Determine the [X, Y] coordinate at the center of the cell enclosing the given text.  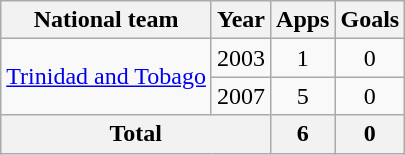
Apps [303, 20]
2003 [240, 58]
Year [240, 20]
2007 [240, 96]
Total [136, 134]
Goals [370, 20]
1 [303, 58]
5 [303, 96]
National team [106, 20]
6 [303, 134]
Trinidad and Tobago [106, 77]
